Return the (x, y) coordinate for the center point of the cell that contains the specified text.  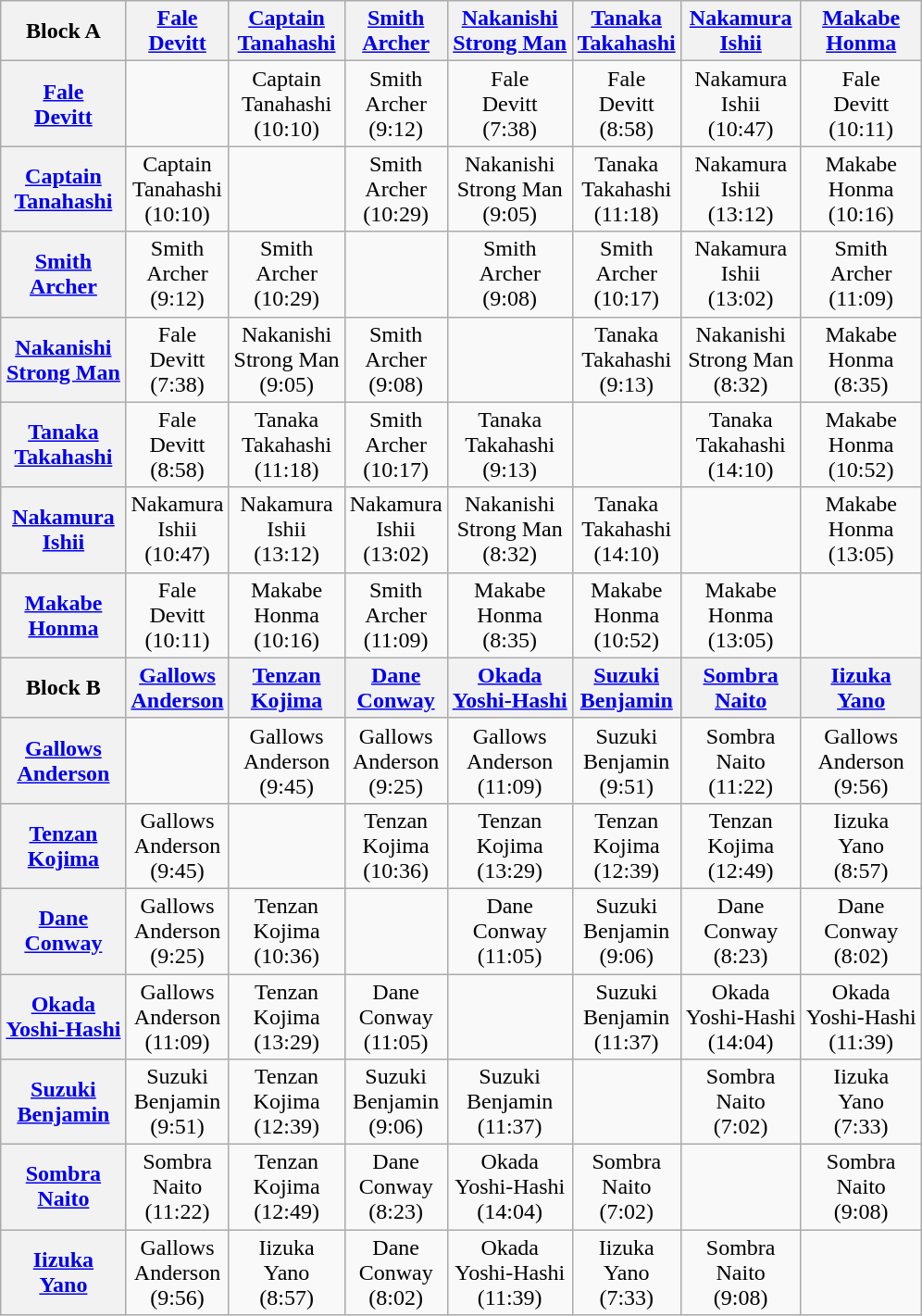
Block A (63, 31)
Block B (63, 687)
